Identify which cell holds the provided text, then report its [x, y] central coordinate. 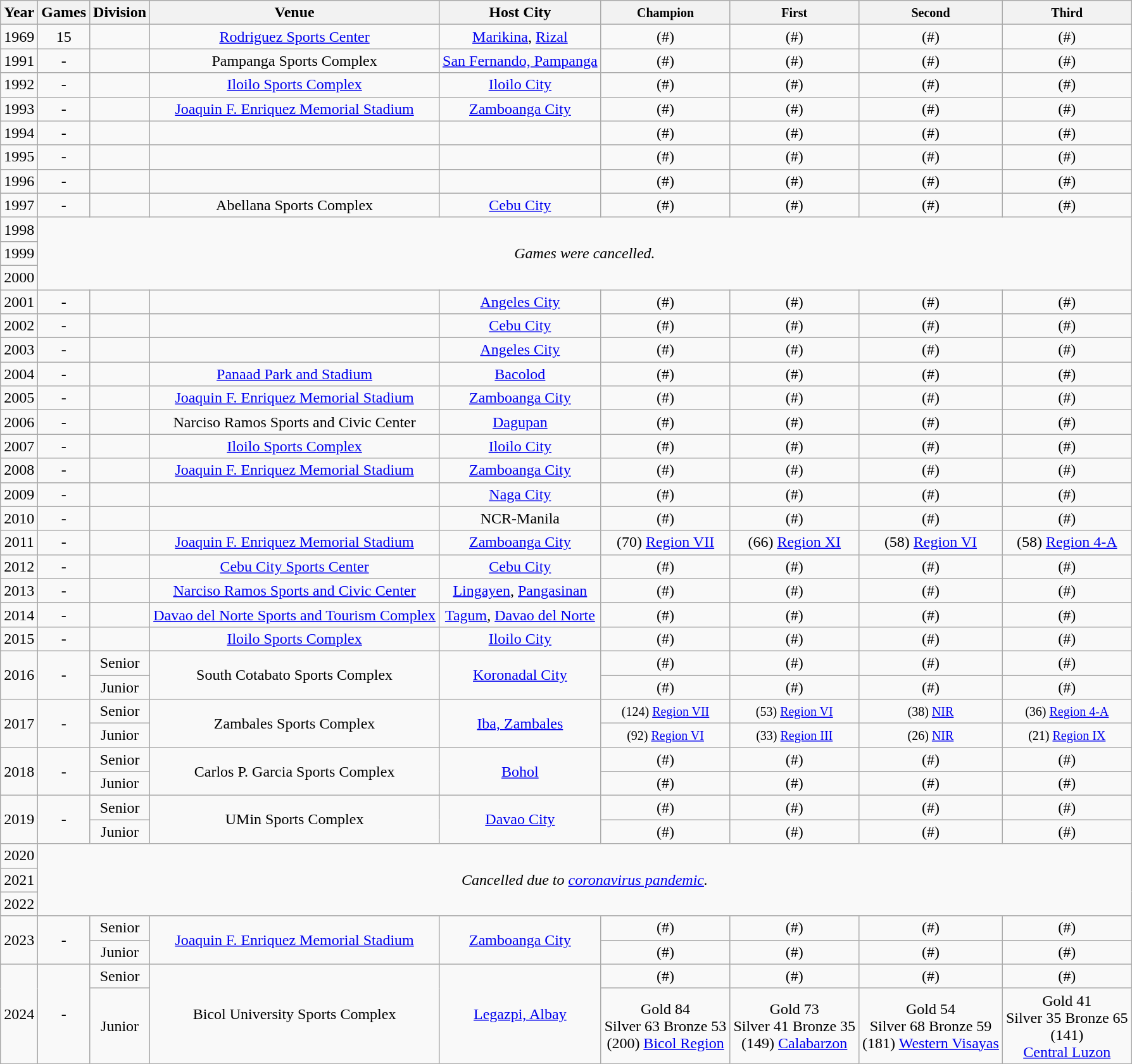
Zambales Sports Complex [295, 723]
Lingayen, Pangasinan [520, 591]
1996 [19, 181]
1995 [19, 157]
Third [1067, 13]
2003 [19, 350]
(21) Region IX [1067, 735]
2001 [19, 302]
Champion [665, 13]
(92) Region VI [665, 735]
1999 [19, 253]
Tagum, Davao del Norte [520, 615]
1997 [19, 205]
Rodriguez Sports Center [295, 37]
South Cotabato Sports Complex [295, 675]
2022 [19, 904]
Year [19, 13]
Gold 73Silver 41 Bronze 35(149) Calabarzon [795, 1025]
Legazpi, Albay [520, 1014]
2008 [19, 470]
2012 [19, 566]
Dagupan [520, 422]
2000 [19, 277]
UMin Sports Complex [295, 820]
(124) Region VII [665, 711]
2009 [19, 494]
Bacolod [520, 374]
2015 [19, 639]
Games [64, 13]
1991 [19, 61]
2017 [19, 723]
(70) Region VII [665, 542]
First [795, 13]
Carlos P. Garcia Sports Complex [295, 772]
Venue [295, 13]
2023 [19, 940]
(58) Region VI [931, 542]
Games were cancelled. [585, 253]
Gold 41Silver 35 Bronze 65(141)Central Luzon [1067, 1025]
2021 [19, 880]
1998 [19, 229]
Naga City [520, 494]
Davao City [520, 820]
1969 [19, 37]
(38) NIR [931, 711]
Bohol [520, 772]
Second [931, 13]
1992 [19, 85]
2005 [19, 398]
Panaad Park and Stadium [295, 374]
Pampanga Sports Complex [295, 61]
Cebu City Sports Center [295, 566]
San Fernando, Pampanga [520, 61]
2013 [19, 591]
(53) Region VI [795, 711]
2002 [19, 326]
(36) Region 4-A [1067, 711]
2020 [19, 856]
2018 [19, 772]
2019 [19, 820]
Division [120, 13]
2014 [19, 615]
2007 [19, 446]
1993 [19, 109]
2024 [19, 1014]
Gold 84Silver 63 Bronze 53(200) Bicol Region [665, 1025]
2016 [19, 675]
(58) Region 4-A [1067, 542]
(33) Region III [795, 735]
Davao del Norte Sports and Tourism Complex [295, 615]
Marikina, Rizal [520, 37]
Bicol University Sports Complex [295, 1014]
Cancelled due to coronavirus pandemic. [585, 880]
Iba, Zambales [520, 723]
Koronadal City [520, 675]
2011 [19, 542]
Abellana Sports Complex [295, 205]
NCR-Manila [520, 518]
2010 [19, 518]
2006 [19, 422]
Host City [520, 13]
Gold 54Silver 68 Bronze 59(181) Western Visayas [931, 1025]
15 [64, 37]
(66) Region XI [795, 542]
2004 [19, 374]
(26) NIR [931, 735]
1994 [19, 133]
